Locate the cell with the specified text and output its [X, Y] center coordinate. 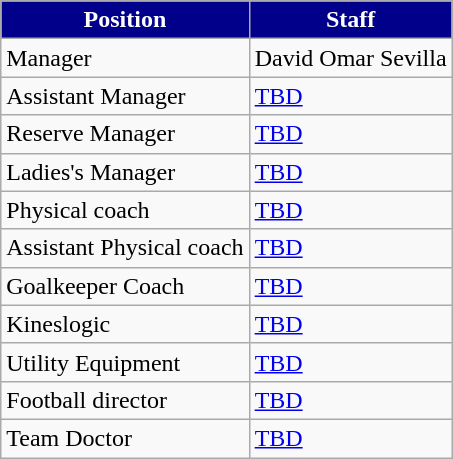
David Omar Sevilla [350, 58]
Position [125, 20]
Kineslogic [125, 324]
Goalkeeper Coach [125, 286]
Ladies's Manager [125, 172]
Utility Equipment [125, 362]
Physical coach [125, 210]
Football director [125, 400]
Team Doctor [125, 438]
Reserve Manager [125, 134]
Assistant Physical coach [125, 248]
Assistant Manager [125, 96]
Manager [125, 58]
Staff [350, 20]
